Capture the cell that displays the provided text and extract its [X, Y] central coordinate. 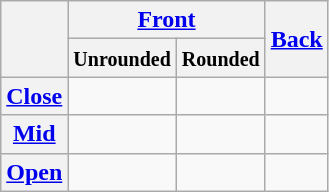
Open [34, 172]
Mid [34, 134]
Unrounded [122, 58]
Close [34, 96]
Front [166, 20]
Back [296, 39]
Rounded [220, 58]
